Output the (x, y) coordinate of the center of the cell containing the given text.  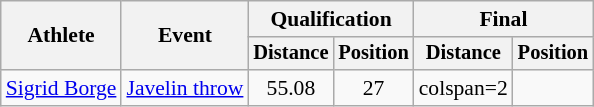
Athlete (62, 36)
Qualification (330, 19)
Event (184, 36)
colspan=2 (464, 88)
Javelin throw (184, 88)
55.08 (290, 88)
27 (373, 88)
Sigrid Borge (62, 88)
Final (504, 19)
